For the text-containing cell, return its midpoint in (x, y) coordinate format. 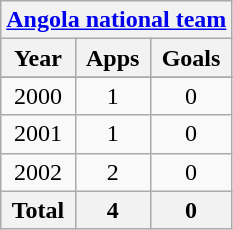
Apps (112, 58)
2 (112, 172)
4 (112, 210)
Year (38, 58)
2000 (38, 96)
2002 (38, 172)
Goals (191, 58)
Total (38, 210)
2001 (38, 134)
Angola national team (116, 20)
